Identify which cell holds the provided text, then report its [X, Y] central coordinate. 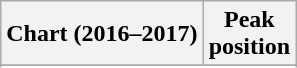
Chart (2016–2017) [102, 34]
Peakposition [249, 34]
